Pinpoint the cell where the given text exists, returning its [x, y] midpoint coordinate. 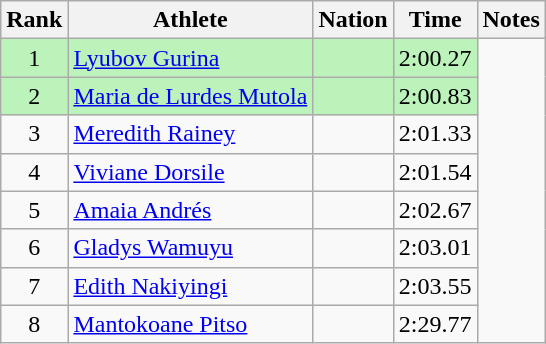
8 [34, 324]
Nation [353, 20]
2 [34, 96]
2:00.83 [435, 96]
Meredith Rainey [190, 134]
7 [34, 286]
Notes [511, 20]
Athlete [190, 20]
2:01.33 [435, 134]
Gladys Wamuyu [190, 248]
2:01.54 [435, 172]
1 [34, 58]
3 [34, 134]
Edith Nakiyingi [190, 286]
Time [435, 20]
2:29.77 [435, 324]
4 [34, 172]
2:03.01 [435, 248]
6 [34, 248]
2:03.55 [435, 286]
Amaia Andrés [190, 210]
Mantokoane Pitso [190, 324]
2:02.67 [435, 210]
Maria de Lurdes Mutola [190, 96]
Rank [34, 20]
Lyubov Gurina [190, 58]
2:00.27 [435, 58]
5 [34, 210]
Viviane Dorsile [190, 172]
